Pinpoint the cell where the given text exists, returning its (x, y) midpoint coordinate. 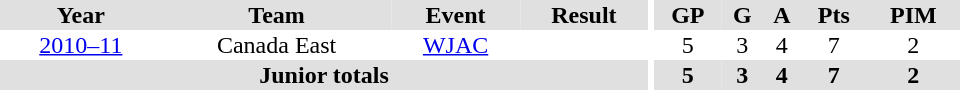
2010–11 (81, 45)
Team (277, 15)
Canada East (277, 45)
GP (688, 15)
Result (584, 15)
Pts (834, 15)
A (782, 15)
Event (455, 15)
WJAC (455, 45)
Junior totals (324, 75)
G (742, 15)
PIM (914, 15)
Year (81, 15)
